Return the (x, y) coordinate for the center point of the cell that contains the specified text.  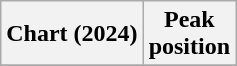
Chart (2024) (72, 34)
Peakposition (189, 34)
